Return (X, Y) of the center of cell containing provided text 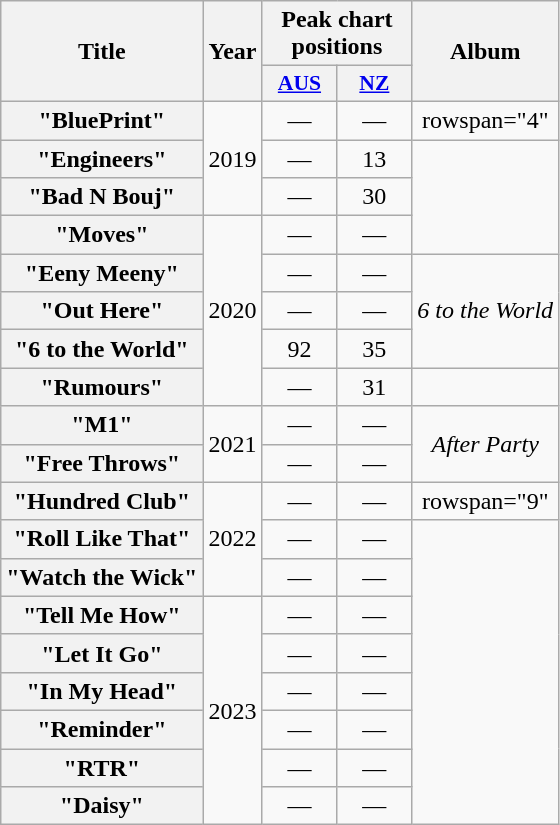
"Rumours" (102, 387)
"Eeny Meeny" (102, 273)
Album (486, 52)
"Watch the Wick" (102, 577)
2023 (232, 710)
"In My Head" (102, 691)
2022 (232, 539)
"Out Here" (102, 311)
"Engineers" (102, 159)
Title (102, 52)
2020 (232, 311)
"RTR" (102, 767)
rowspan="4" (486, 120)
6 to the World (486, 311)
After Party (486, 444)
31 (374, 387)
"M1" (102, 425)
"Let It Go" (102, 653)
"Daisy" (102, 806)
"BluePrint" (102, 120)
2019 (232, 158)
13 (374, 159)
"Reminder" (102, 729)
2021 (232, 444)
"6 to the World" (102, 349)
35 (374, 349)
Year (232, 52)
"Roll Like That" (102, 539)
Peak chart positions (337, 34)
"Bad N Bouj" (102, 197)
NZ (374, 84)
30 (374, 197)
AUS (300, 84)
rowspan="9" (486, 501)
92 (300, 349)
"Moves" (102, 235)
"Free Throws" (102, 463)
"Tell Me How" (102, 615)
"Hundred Club" (102, 501)
